From the cell containing the given text, extract its center point as [X, Y] coordinate. 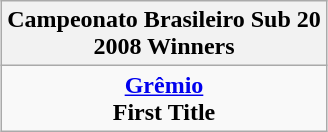
Campeonato Brasileiro Sub 202008 Winners [164, 34]
GrêmioFirst Title [164, 98]
